Return (x, y) of the center of cell containing provided text 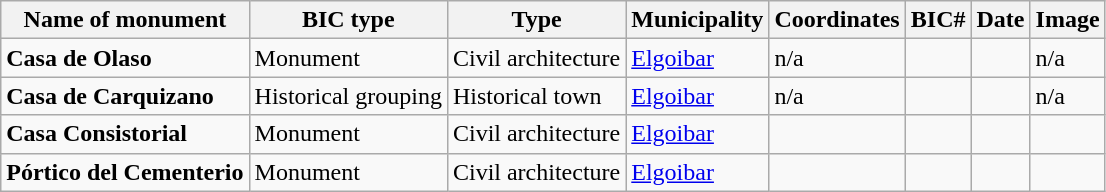
Type (536, 20)
Date (1000, 20)
Name of monument (125, 20)
BIC# (938, 20)
Casa de Olaso (125, 58)
Casa Consistorial (125, 134)
Historical grouping (348, 96)
Historical town (536, 96)
Municipality (698, 20)
Coordinates (837, 20)
BIC type (348, 20)
Casa de Carquizano (125, 96)
Image (1068, 20)
Pórtico del Cementerio (125, 172)
